Find where the given text appears and provide that cell's center as [X, Y] coordinate. 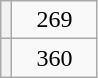
360 [55, 58]
269 [55, 20]
